Determine the [X, Y] coordinate at the center of the cell enclosing the given text.  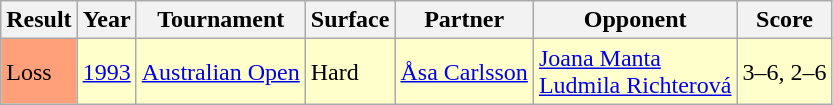
Loss [39, 72]
Åsa Carlsson [464, 72]
Tournament [220, 20]
Year [106, 20]
Australian Open [220, 72]
Partner [464, 20]
Hard [350, 72]
Result [39, 20]
3–6, 2–6 [784, 72]
Surface [350, 20]
1993 [106, 72]
Joana Manta Ludmila Richterová [635, 72]
Opponent [635, 20]
Score [784, 20]
